Output the [x, y] coordinate of the center of the cell containing the given text.  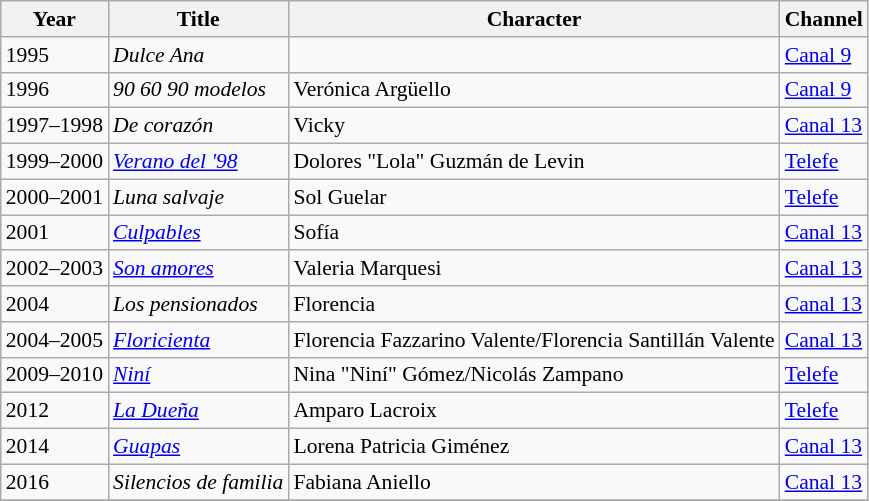
Florencia Fazzarino Valente/Florencia Santillán Valente [534, 340]
Year [54, 19]
Los pensionados [198, 304]
2004 [54, 304]
1997–1998 [54, 126]
2002–2003 [54, 269]
Nina "Niní" Gómez/Nicolás Zampano [534, 375]
Son amores [198, 269]
Sofía [534, 233]
2000–2001 [54, 197]
1999–2000 [54, 162]
Title [198, 19]
1995 [54, 55]
Luna salvaje [198, 197]
Verano del '98 [198, 162]
Silencios de familia [198, 482]
Character [534, 19]
Dulce Ana [198, 55]
2012 [54, 411]
Amparo Lacroix [534, 411]
De corazón [198, 126]
La Dueña [198, 411]
Valeria Marquesi [534, 269]
Dolores "Lola" Guzmán de Levin [534, 162]
Culpables [198, 233]
Floricienta [198, 340]
Verónica Argüello [534, 90]
Florencia [534, 304]
2014 [54, 447]
90 60 90 modelos [198, 90]
2016 [54, 482]
Lorena Patricia Giménez [534, 447]
2004–2005 [54, 340]
Fabiana Aniello [534, 482]
1996 [54, 90]
Vicky [534, 126]
Niní [198, 375]
Guapas [198, 447]
Sol Guelar [534, 197]
Channel [824, 19]
2001 [54, 233]
2009–2010 [54, 375]
